Determine the (x, y) coordinate at the center of the cell enclosing the given text.  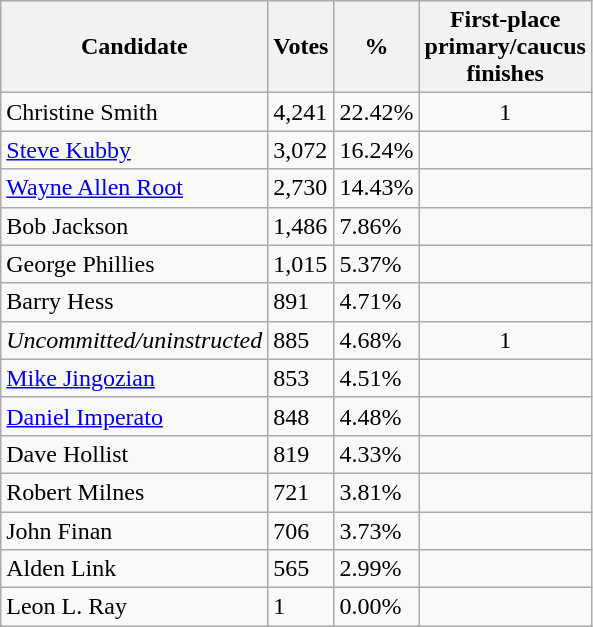
Alden Link (134, 569)
Steve Kubby (134, 150)
819 (301, 454)
Christine Smith (134, 112)
891 (301, 302)
22.42% (376, 112)
Daniel Imperato (134, 416)
Leon L. Ray (134, 607)
Votes (301, 47)
848 (301, 416)
John Finan (134, 531)
7.86% (376, 226)
721 (301, 492)
Barry Hess (134, 302)
% (376, 47)
Wayne Allen Root (134, 188)
3.73% (376, 531)
Dave Hollist (134, 454)
Candidate (134, 47)
0.00% (376, 607)
565 (301, 569)
George Phillies (134, 264)
885 (301, 340)
4.48% (376, 416)
Robert Milnes (134, 492)
1,486 (301, 226)
3,072 (301, 150)
3.81% (376, 492)
4.51% (376, 378)
2,730 (301, 188)
16.24% (376, 150)
14.43% (376, 188)
Bob Jackson (134, 226)
2.99% (376, 569)
4.68% (376, 340)
1,015 (301, 264)
First-placeprimary/caucusfinishes (505, 47)
4,241 (301, 112)
4.33% (376, 454)
853 (301, 378)
4.71% (376, 302)
706 (301, 531)
Uncommitted/uninstructed (134, 340)
Mike Jingozian (134, 378)
5.37% (376, 264)
